Provide the (x, y) coordinate of the cell's center where the given text is located.  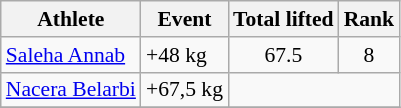
Event (184, 19)
Athlete (71, 19)
8 (370, 55)
Nacera Belarbi (71, 90)
Rank (370, 19)
+67,5 kg (184, 90)
Total lifted (284, 19)
+48 kg (184, 55)
67.5 (284, 55)
Saleha Annab (71, 55)
